Capture the cell that displays the provided text and extract its [x, y] central coordinate. 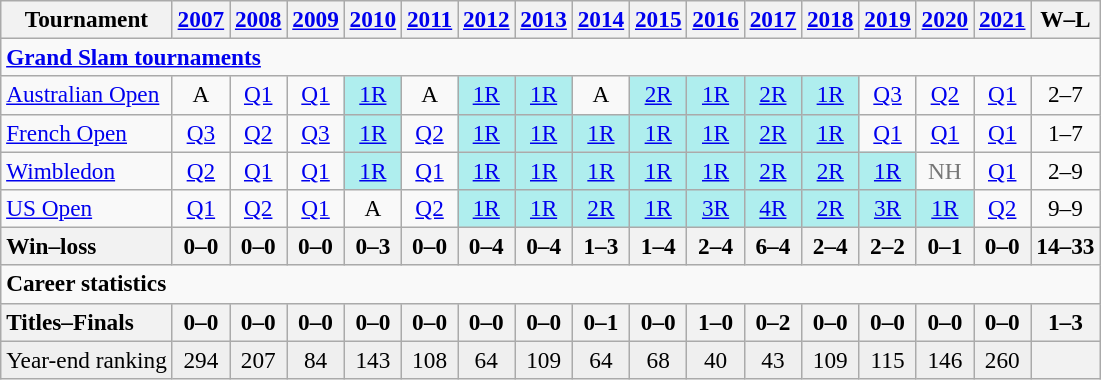
Wimbledon [86, 170]
Australian Open [86, 95]
Career statistics [550, 284]
43 [772, 359]
Win–loss [86, 246]
2021 [1002, 19]
1–7 [1066, 133]
Tournament [86, 19]
143 [372, 359]
2018 [830, 19]
2020 [944, 19]
Year-end ranking [86, 359]
2016 [716, 19]
Titles–Finals [86, 322]
68 [658, 359]
1–0 [716, 322]
146 [944, 359]
2014 [600, 19]
9–9 [1066, 208]
294 [200, 359]
0–3 [372, 246]
2–9 [1066, 170]
2019 [888, 19]
260 [1002, 359]
1–4 [658, 246]
207 [258, 359]
NH [944, 170]
6–4 [772, 246]
14–33 [1066, 246]
Grand Slam tournaments [550, 57]
2017 [772, 19]
84 [316, 359]
115 [888, 359]
40 [716, 359]
2015 [658, 19]
2–7 [1066, 95]
2007 [200, 19]
108 [430, 359]
2–2 [888, 246]
4R [772, 208]
2011 [430, 19]
W–L [1066, 19]
2013 [544, 19]
2010 [372, 19]
2008 [258, 19]
2012 [486, 19]
2009 [316, 19]
US Open [86, 208]
French Open [86, 133]
0–2 [772, 322]
